Find where the given text appears and provide that cell's center as (x, y) coordinate. 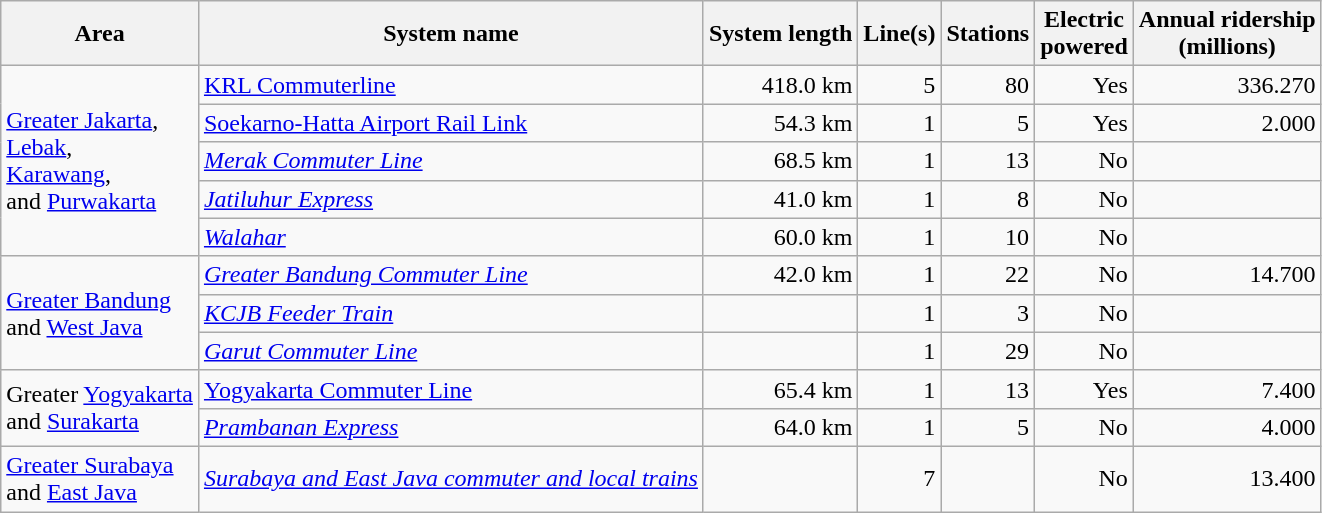
Soekarno-Hatta Airport Rail Link (450, 123)
Greater Yogyakarta and Surakarta (100, 408)
KRL Commuterline (450, 85)
8 (988, 199)
65.4 km (780, 389)
Merak Commuter Line (450, 161)
80 (988, 85)
KCJB Feeder Train (450, 313)
41.0 km (780, 199)
Yogyakarta Commuter Line (450, 389)
Prambanan Express (450, 427)
Greater Surabaya and East Java (100, 478)
4.000 (1227, 427)
13.400 (1227, 478)
Area (100, 34)
Jatiluhur Express (450, 199)
7.400 (1227, 389)
336.270 (1227, 85)
Walahar (450, 237)
60.0 km (780, 237)
Garut Commuter Line (450, 351)
System length (780, 34)
Line(s) (900, 34)
54.3 km (780, 123)
42.0 km (780, 275)
Surabaya and East Java commuter and local trains (450, 478)
Greater Bandung Commuter Line (450, 275)
22 (988, 275)
68.5 km (780, 161)
418.0 km (780, 85)
29 (988, 351)
Electricpowered (1084, 34)
7 (900, 478)
Stations (988, 34)
Greater Bandung and West Java (100, 313)
2.000 (1227, 123)
System name (450, 34)
Annual ridership(millions) (1227, 34)
3 (988, 313)
14.700 (1227, 275)
10 (988, 237)
64.0 km (780, 427)
Greater Jakarta, Lebak, Karawang, and Purwakarta (100, 161)
